Determine the (X, Y) coordinate at the center of the cell enclosing the given text.  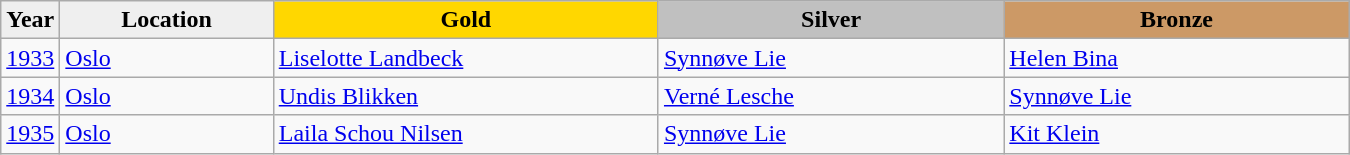
Undis Blikken (466, 96)
Bronze (1176, 20)
Helen Bina (1176, 58)
Verné Lesche (830, 96)
1933 (30, 58)
Location (166, 20)
Laila Schou Nilsen (466, 134)
Liselotte Landbeck (466, 58)
Silver (830, 20)
Gold (466, 20)
1934 (30, 96)
Year (30, 20)
Kit Klein (1176, 134)
1935 (30, 134)
